From the cell containing the given text, extract its center point as (x, y) coordinate. 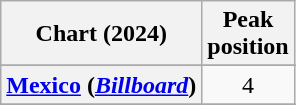
4 (248, 85)
Mexico (Billboard) (102, 85)
Peakposition (248, 34)
Chart (2024) (102, 34)
